Pinpoint the cell where the given text exists, returning its [X, Y] midpoint coordinate. 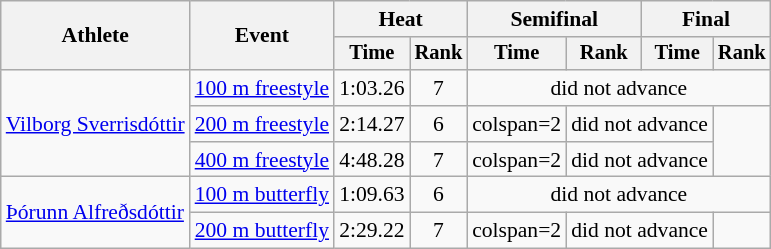
Heat [400, 19]
2:29.22 [372, 231]
Event [262, 36]
4:48.28 [372, 160]
100 m freestyle [262, 88]
Final [706, 19]
Semifinal [554, 19]
200 m freestyle [262, 124]
400 m freestyle [262, 160]
100 m butterfly [262, 195]
Athlete [96, 36]
1:03.26 [372, 88]
2:14.27 [372, 124]
1:09.63 [372, 195]
Vilborg Sverrisdóttir [96, 124]
200 m butterfly [262, 231]
Þórunn Alfreðsdóttir [96, 212]
